Determine the (x, y) coordinate at the center of the cell enclosing the given text.  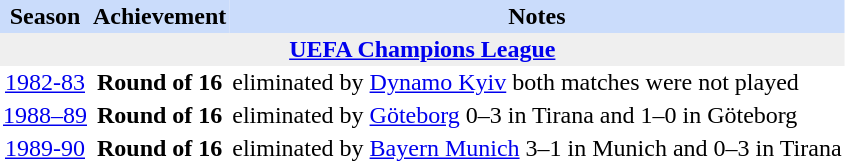
1982-83 (45, 82)
Notes (536, 16)
Achievement (160, 16)
UEFA Champions League (422, 50)
1988–89 (45, 116)
eliminated by Dynamo Kyiv both matches were not played (536, 82)
Season (45, 16)
eliminated by Göteborg 0–3 in Tirana and 1–0 in Göteborg (536, 116)
